Search for the cell housing the specified text and yield its (x, y) center coordinate. 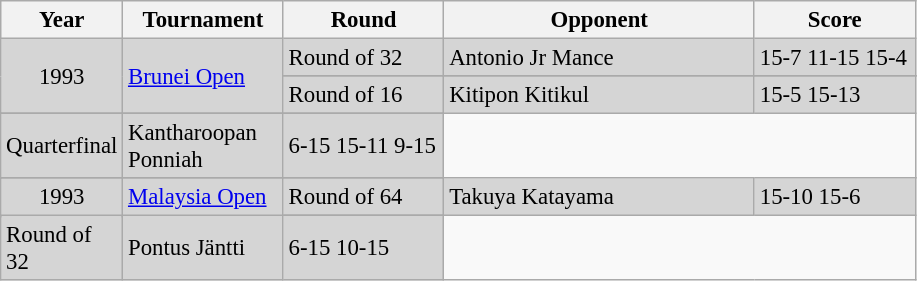
Score (834, 20)
15-7 11-15 15-4 (834, 58)
15-5 15-13 (834, 95)
Antonio Jr Mance (600, 58)
Kitipon Kitikul (600, 95)
Tournament (204, 20)
Malaysia Open (204, 197)
6-15 10-15 (364, 248)
Round (364, 20)
15-10 15-6 (834, 197)
Round of 16 (364, 95)
Brunei Open (204, 76)
Opponent (600, 20)
Quarterfinal (62, 146)
6-15 15-11 9-15 (364, 146)
Kantharoopan Ponniah (204, 146)
Pontus Jäntti (204, 248)
Year (62, 20)
Round of 64 (364, 197)
Takuya Katayama (600, 197)
